Scan for the cell matching the given text and deliver its (x, y) coordinate at center. 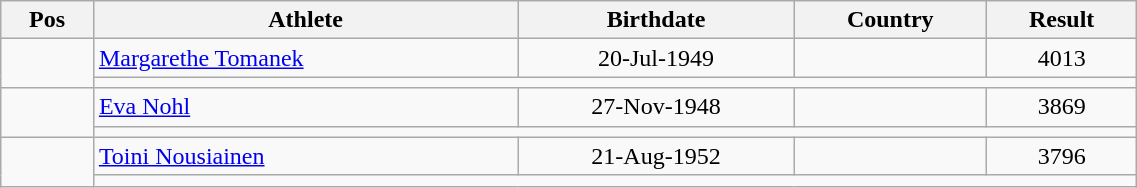
Pos (48, 20)
Country (890, 20)
Toini Nousiainen (306, 156)
21-Aug-1952 (656, 156)
4013 (1061, 58)
Result (1061, 20)
Eva Nohl (306, 107)
27-Nov-1948 (656, 107)
Athlete (306, 20)
Margarethe Tomanek (306, 58)
20-Jul-1949 (656, 58)
3869 (1061, 107)
3796 (1061, 156)
Birthdate (656, 20)
